From the cell containing the given text, extract its center point as [X, Y] coordinate. 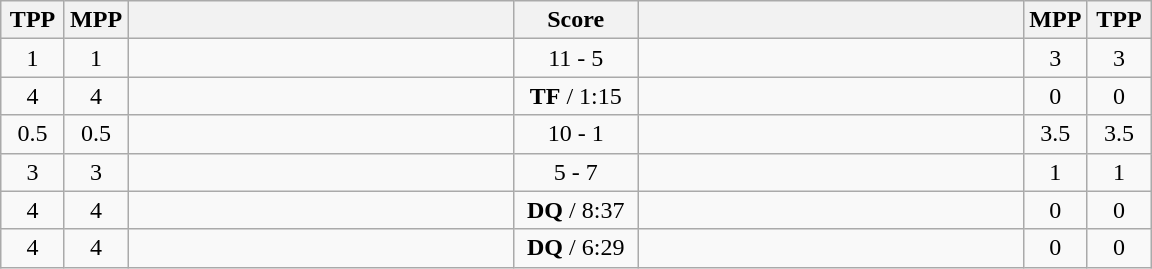
TF / 1:15 [576, 96]
DQ / 6:29 [576, 248]
10 - 1 [576, 134]
DQ / 8:37 [576, 210]
Score [576, 20]
5 - 7 [576, 172]
11 - 5 [576, 58]
